Search for the cell housing the specified text and yield its (X, Y) center coordinate. 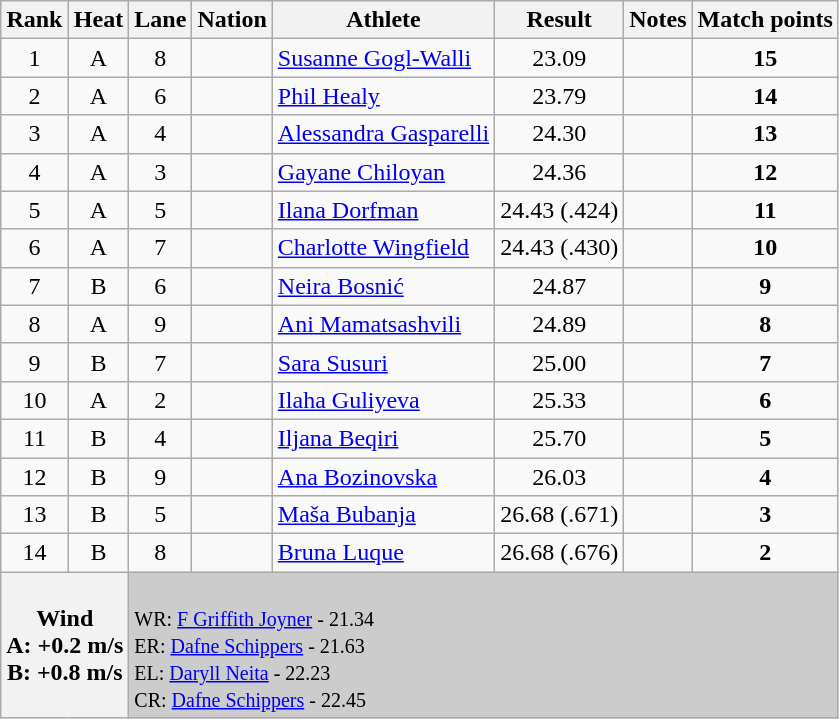
25.00 (560, 362)
Result (560, 20)
Athlete (383, 20)
24.30 (560, 134)
WindA: +0.2 m/sB: +0.8 m/s (65, 645)
Match points (765, 20)
WR: F Griffith Joyner - 21.34ER: Dafne Schippers - 21.63 EL: Daryll Neita - 22.23CR: Dafne Schippers - 22.45 (484, 645)
25.70 (560, 438)
25.33 (560, 400)
Nation (232, 20)
15 (765, 58)
Neira Bosnić (383, 286)
Heat (98, 20)
Maša Bubanja (383, 515)
24.36 (560, 172)
1 (34, 58)
26.68 (.671) (560, 515)
Ana Bozinovska (383, 477)
Lane (160, 20)
Bruna Luque (383, 553)
Ilana Dorfman (383, 210)
Notes (658, 20)
26.68 (.676) (560, 553)
Gayane Chiloyan (383, 172)
24.43 (.430) (560, 248)
Susanne Gogl-Walli (383, 58)
24.43 (.424) (560, 210)
Alessandra Gasparelli (383, 134)
24.87 (560, 286)
24.89 (560, 324)
23.79 (560, 96)
26.03 (560, 477)
Charlotte Wingfield (383, 248)
Rank (34, 20)
Sara Susuri (383, 362)
Phil Healy (383, 96)
Ilaha Guliyeva (383, 400)
23.09 (560, 58)
Iljana Beqiri (383, 438)
Ani Mamatsashvili (383, 324)
